Provide the [X, Y] coordinate of the cell's center where the given text is located.  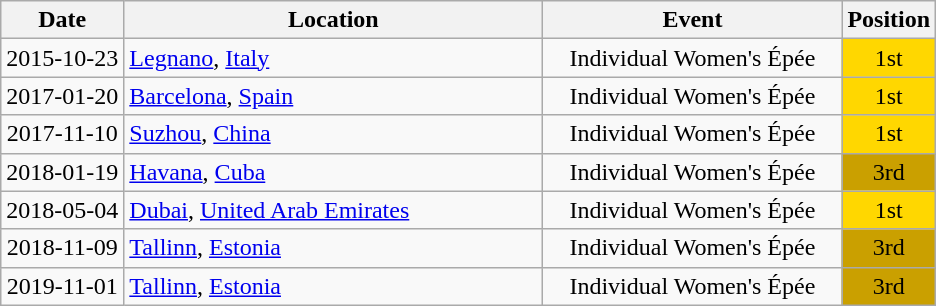
2015-10-23 [62, 58]
2017-01-20 [62, 96]
Date [62, 20]
Barcelona, Spain [334, 96]
2019-11-01 [62, 286]
2018-01-19 [62, 172]
Location [334, 20]
2017-11-10 [62, 134]
Position [889, 20]
Legnano, Italy [334, 58]
Event [692, 20]
2018-11-09 [62, 248]
Dubai, United Arab Emirates [334, 210]
2018-05-04 [62, 210]
Havana, Cuba [334, 172]
Suzhou, China [334, 134]
